Provide the [X, Y] coordinate of the cell's center where the given text is located.  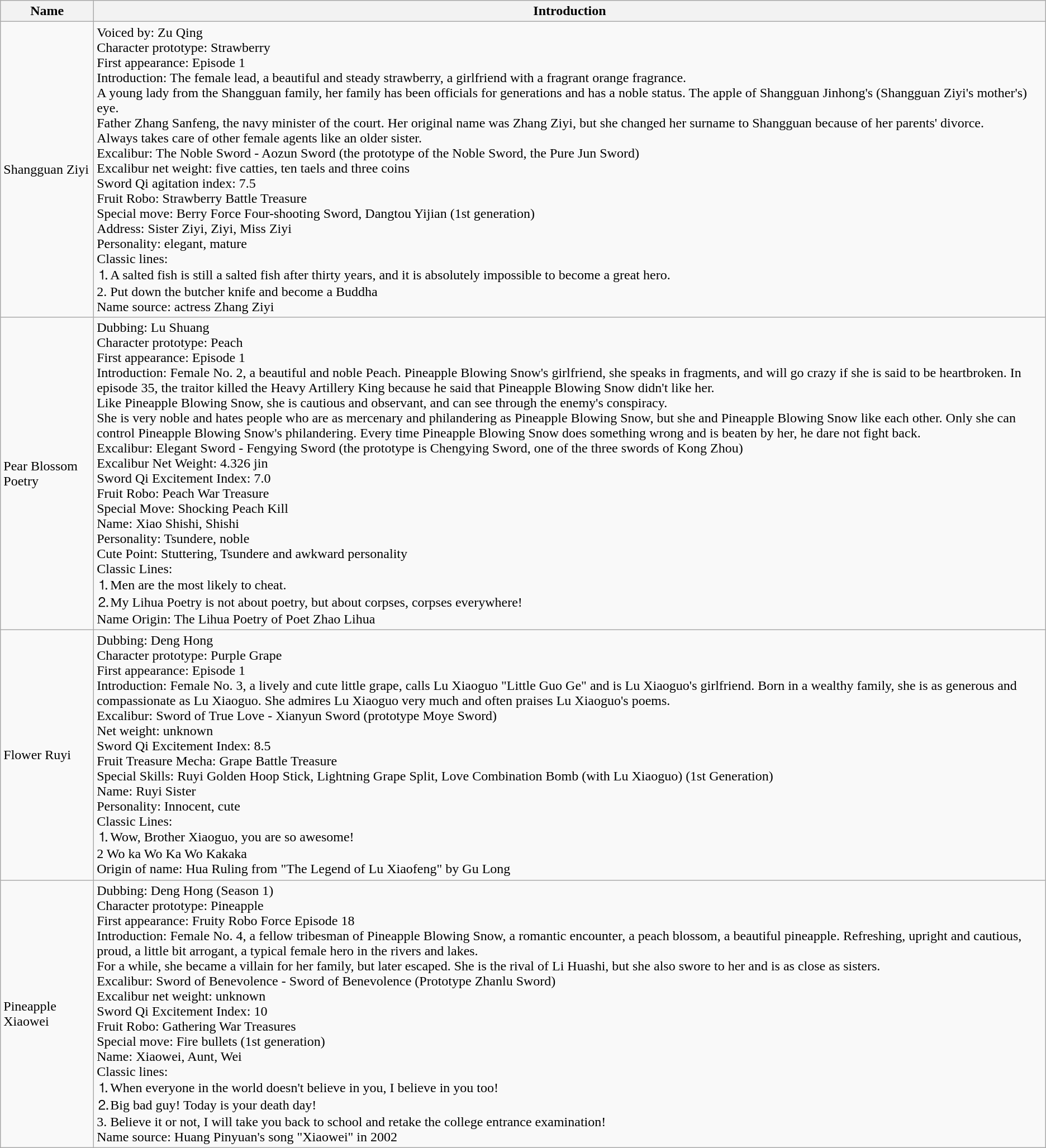
Pear Blossom Poetry [47, 473]
Introduction [570, 11]
Flower Ruyi [47, 755]
Pineapple Xiaowei [47, 1013]
Shangguan Ziyi [47, 170]
Name [47, 11]
